Locate the cell with the specified text and output its [x, y] center coordinate. 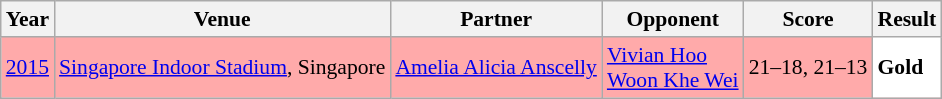
2015 [28, 68]
21–18, 21–13 [808, 68]
Score [808, 19]
Gold [906, 68]
Result [906, 19]
Amelia Alicia Anscelly [496, 68]
Partner [496, 19]
Singapore Indoor Stadium, Singapore [222, 68]
Year [28, 19]
Opponent [673, 19]
Vivian Hoo Woon Khe Wei [673, 68]
Venue [222, 19]
